For the text-containing cell, return its midpoint in (X, Y) coordinate format. 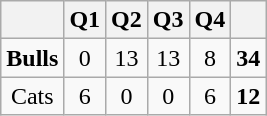
Bulls (32, 58)
Q3 (168, 20)
8 (210, 58)
Q2 (127, 20)
Q1 (85, 20)
34 (248, 58)
12 (248, 96)
Cats (32, 96)
Q4 (210, 20)
